Determine the (X, Y) coordinate at the center of the cell enclosing the given text.  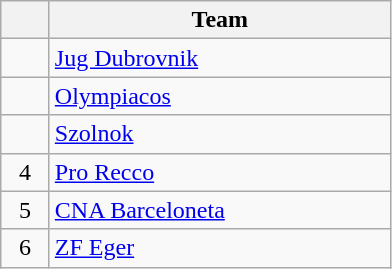
Team (220, 20)
ZF Eger (220, 248)
Olympiacos (220, 96)
Szolnok (220, 134)
4 (26, 172)
Jug Dubrovnik (220, 58)
Pro Recco (220, 172)
5 (26, 210)
CNA Barceloneta (220, 210)
6 (26, 248)
